Detect which cell encompasses the target text, then output its [x, y] center coordinate. 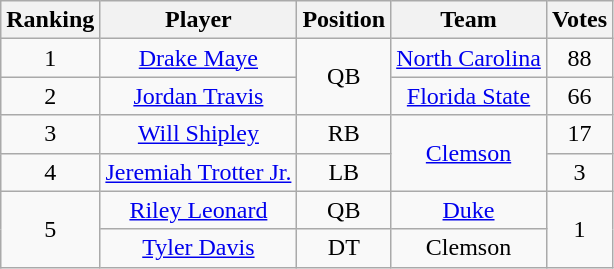
Jordan Travis [198, 96]
DT [344, 248]
4 [50, 172]
Position [344, 20]
Player [198, 20]
Florida State [469, 96]
17 [579, 134]
Duke [469, 210]
88 [579, 58]
Team [469, 20]
66 [579, 96]
RB [344, 134]
2 [50, 96]
Will Shipley [198, 134]
Drake Maye [198, 58]
Jeremiah Trotter Jr. [198, 172]
Votes [579, 20]
Riley Leonard [198, 210]
LB [344, 172]
North Carolina [469, 58]
Tyler Davis [198, 248]
Ranking [50, 20]
5 [50, 229]
